Detect which cell encompasses the target text, then output its [x, y] center coordinate. 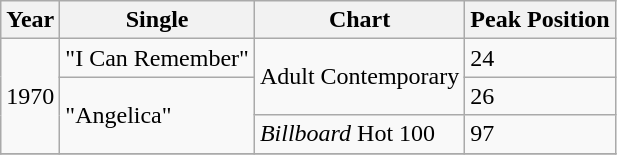
Year [30, 20]
26 [540, 96]
Billboard Hot 100 [359, 134]
"Angelica" [158, 115]
24 [540, 58]
Peak Position [540, 20]
Adult Contemporary [359, 77]
97 [540, 134]
1970 [30, 96]
Single [158, 20]
Chart [359, 20]
"I Can Remember" [158, 58]
